From the cell containing the given text, extract its center point as [X, Y] coordinate. 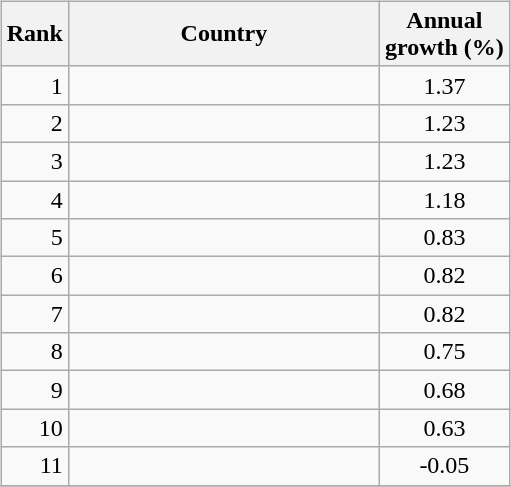
Country [224, 34]
Rank [34, 34]
0.63 [444, 428]
-0.05 [444, 466]
10 [34, 428]
9 [34, 390]
8 [34, 352]
1.18 [444, 199]
2 [34, 123]
11 [34, 466]
3 [34, 161]
0.68 [444, 390]
1 [34, 85]
1.37 [444, 85]
0.75 [444, 352]
6 [34, 276]
7 [34, 314]
4 [34, 199]
0.83 [444, 238]
Annualgrowth (%) [444, 34]
5 [34, 238]
